Find where the given text appears and provide that cell's center as [X, Y] coordinate. 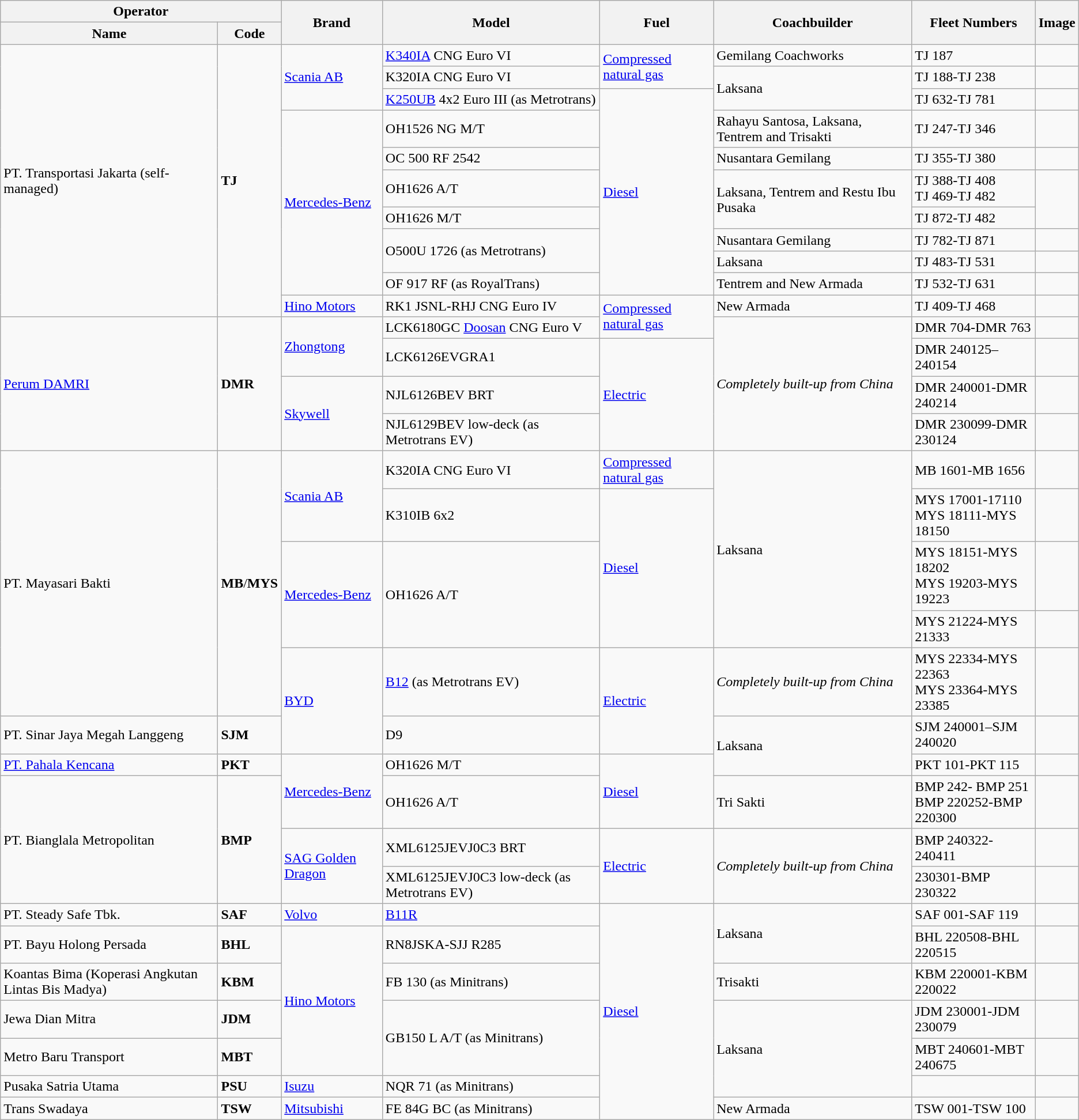
NQR 71 (as Minitrans) [491, 1087]
Tri Sakti [813, 802]
Koantas Bima (Koperasi Angkutan Lintas Bis Madya) [110, 982]
BMP 240322-240411 [974, 847]
OH1526 NG M/T [491, 129]
SJM [250, 735]
TJ 632-TJ 781 [974, 99]
O500U 1726 (as Metrotrans) [491, 251]
Name [110, 33]
230301-BMP 230322 [974, 885]
PT. Sinar Jaya Megah Langgeng [110, 735]
Image [1057, 22]
NJL6129BEV low-deck (as Metrotrans EV) [491, 432]
Brand [332, 22]
MBT 240601-MBT 240675 [974, 1057]
Trisakti [813, 982]
PT. Mayasari Bakti [110, 584]
TJ 187 [974, 55]
TSW [250, 1108]
LCK6126EVGRA1 [491, 357]
TJ 872-TJ 482 [974, 218]
Jewa Dian Mitra [110, 1020]
Mitsubishi [332, 1108]
D9 [491, 735]
Coachbuilder [813, 22]
Pusaka Satria Utama [110, 1087]
PKT [250, 765]
Perum DAMRI [110, 384]
FB 130 (as Minitrans) [491, 982]
KBM [250, 982]
JDM [250, 1020]
TJ 355-TJ 380 [974, 158]
TJ [250, 181]
K310IB 6x2 [491, 515]
BMP 242- BMP 251BMP 220252-BMP 220300 [974, 802]
TJ 388-TJ 408TJ 469-TJ 482 [974, 188]
XML6125JEVJ0C3 low-deck (as Metrotrans EV) [491, 885]
TSW 001-TSW 100 [974, 1108]
Fleet Numbers [974, 22]
B11R [491, 914]
JDM 230001-JDM 230079 [974, 1020]
DMR 704-DMR 763 [974, 328]
PKT 101-PKT 115 [974, 765]
Operator [141, 12]
TJ 247-TJ 346 [974, 129]
DMR 230099-DMR 230124 [974, 432]
Code [250, 33]
MYS 17001-17110MYS 18111-MYS 18150 [974, 515]
PT. Bayu Holong Persada [110, 944]
XML6125JEVJ0C3 BRT [491, 847]
SAG Golden Dragon [332, 866]
PSU [250, 1087]
SAF 001-SAF 119 [974, 914]
Laksana, Tentrem and Restu Ibu Pusaka [813, 199]
PT. Transportasi Jakarta (self-managed) [110, 181]
RN8JSKA-SJJ R285 [491, 944]
B12 (as Metrotrans EV) [491, 682]
PT. Pahala Kencana [110, 765]
SJM 240001–SJM 240020 [974, 735]
MYS 22334-MYS 22363MYS 23364-MYS 23385 [974, 682]
DMR 240001-DMR 240214 [974, 395]
DMR 240125–240154 [974, 357]
TJ 409-TJ 468 [974, 306]
NJL6126BEV BRT [491, 395]
OF 917 RF (as RoyalTrans) [491, 283]
MBT [250, 1057]
K340IA CNG Euro VI [491, 55]
BHL 220508-BHL 220515 [974, 944]
Model [491, 22]
GB150 L A/T (as Minitrans) [491, 1038]
RK1 JSNL-RHJ CNG Euro IV [491, 306]
Tentrem and New Armada [813, 283]
TJ 188-TJ 238 [974, 77]
TJ 782-TJ 871 [974, 240]
Metro Baru Transport [110, 1057]
MB/MYS [250, 584]
MB 1601-MB 1656 [974, 470]
LCK6180GC Doosan CNG Euro V [491, 328]
TJ 532-TJ 631 [974, 283]
BYD [332, 701]
TJ 483-TJ 531 [974, 262]
SAF [250, 914]
FE 84G BC (as Minitrans) [491, 1108]
MYS 18151-MYS 18202MYS 19203-MYS 19223 [974, 576]
DMR [250, 384]
PT. Steady Safe Tbk. [110, 914]
Gemilang Coachworks [813, 55]
Fuel [657, 22]
OC 500 RF 2542 [491, 158]
Isuzu [332, 1087]
Rahayu Santosa, Laksana, Tentrem and Trisakti [813, 129]
Skywell [332, 414]
BMP [250, 839]
K250UB 4x2 Euro III (as Metrotrans) [491, 99]
KBM 220001-KBM 220022 [974, 982]
PT. Bianglala Metropolitan [110, 839]
Trans Swadaya [110, 1108]
Zhongtong [332, 347]
Volvo [332, 914]
BHL [250, 944]
MYS 21224-MYS 21333 [974, 629]
